Provide the [x, y] coordinate of the cell's center where the given text is located.  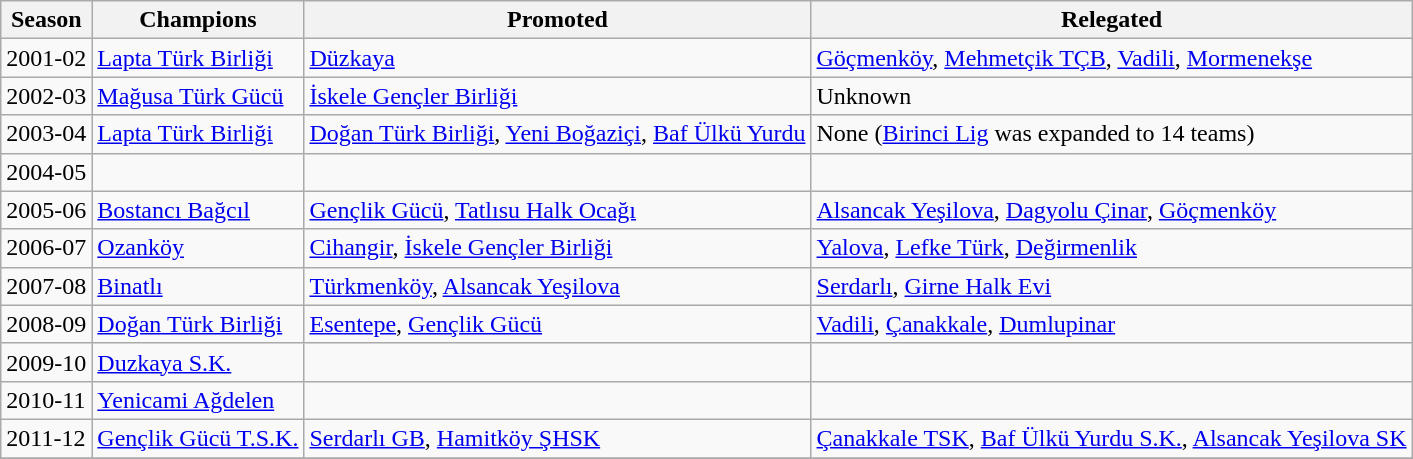
Duzkaya S.K. [198, 362]
2007-08 [46, 286]
Gençlik Gücü, Tatlısu Halk Ocağı [558, 210]
None (Birinci Lig was expanded to 14 teams) [1112, 134]
Cihangir, İskele Gençler Birliği [558, 248]
Türkmenköy, Alsancak Yeşilova [558, 286]
Doğan Türk Birliği, Yeni Boğaziçi, Baf Ülkü Yurdu [558, 134]
Ozanköy [198, 248]
Esentepe, Gençlik Gücü [558, 324]
Promoted [558, 20]
Bostancı Bağcıl [198, 210]
2005-06 [46, 210]
Serdarlı GB, Hamitköy ŞHSK [558, 438]
Düzkaya [558, 58]
Göçmenköy, Mehmetçik TÇB, Vadili, Mormenekşe [1112, 58]
Season [46, 20]
Serdarlı, Girne Halk Evi [1112, 286]
2002-03 [46, 96]
Çanakkale TSK, Baf Ülkü Yurdu S.K., Alsancak Yeşilova SK [1112, 438]
Mağusa Türk Gücü [198, 96]
Yalova, Lefke Türk, Değirmenlik [1112, 248]
2011-12 [46, 438]
İskele Gençler Birliği [558, 96]
Binatlı [198, 286]
2009-10 [46, 362]
Unknown [1112, 96]
2001-02 [46, 58]
Gençlik Gücü T.S.K. [198, 438]
Relegated [1112, 20]
2008-09 [46, 324]
Yenicami Ağdelen [198, 400]
2010-11 [46, 400]
Vadili, Çanakkale, Dumlupinar [1112, 324]
Doğan Türk Birliği [198, 324]
Champions [198, 20]
2003-04 [46, 134]
2006-07 [46, 248]
2004-05 [46, 172]
Alsancak Yeşilova, Dagyolu Çinar, Göçmenköy [1112, 210]
